Provide the (x, y) coordinate of the cell's center where the given text is located.  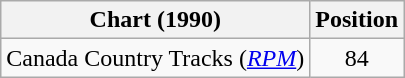
84 (357, 58)
Position (357, 20)
Canada Country Tracks (RPM) (156, 58)
Chart (1990) (156, 20)
